Detect which cell encompasses the target text, then output its [x, y] center coordinate. 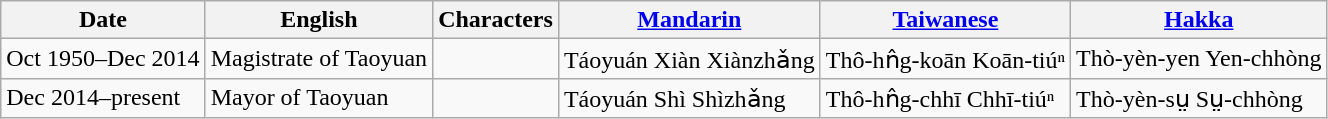
Táoyuán Shì Shìzhǎng [689, 98]
Dec 2014–present [103, 98]
Thô-hn̂g-chhī Chhī-tiúⁿ [945, 98]
Mandarin [689, 20]
Thô-hn̂g-koān Koān-tiúⁿ [945, 59]
Táoyuán Xiàn Xiànzhǎng [689, 59]
Thò-yèn-sṳ Sṳ-chhòng [1199, 98]
Mayor of Taoyuan [319, 98]
Hakka [1199, 20]
Thò-yèn-yen Yen-chhòng [1199, 59]
Date [103, 20]
Taiwanese [945, 20]
Oct 1950–Dec 2014 [103, 59]
Magistrate of Taoyuan [319, 59]
English [319, 20]
Characters [496, 20]
